Identify which cell holds the provided text, then report its [x, y] central coordinate. 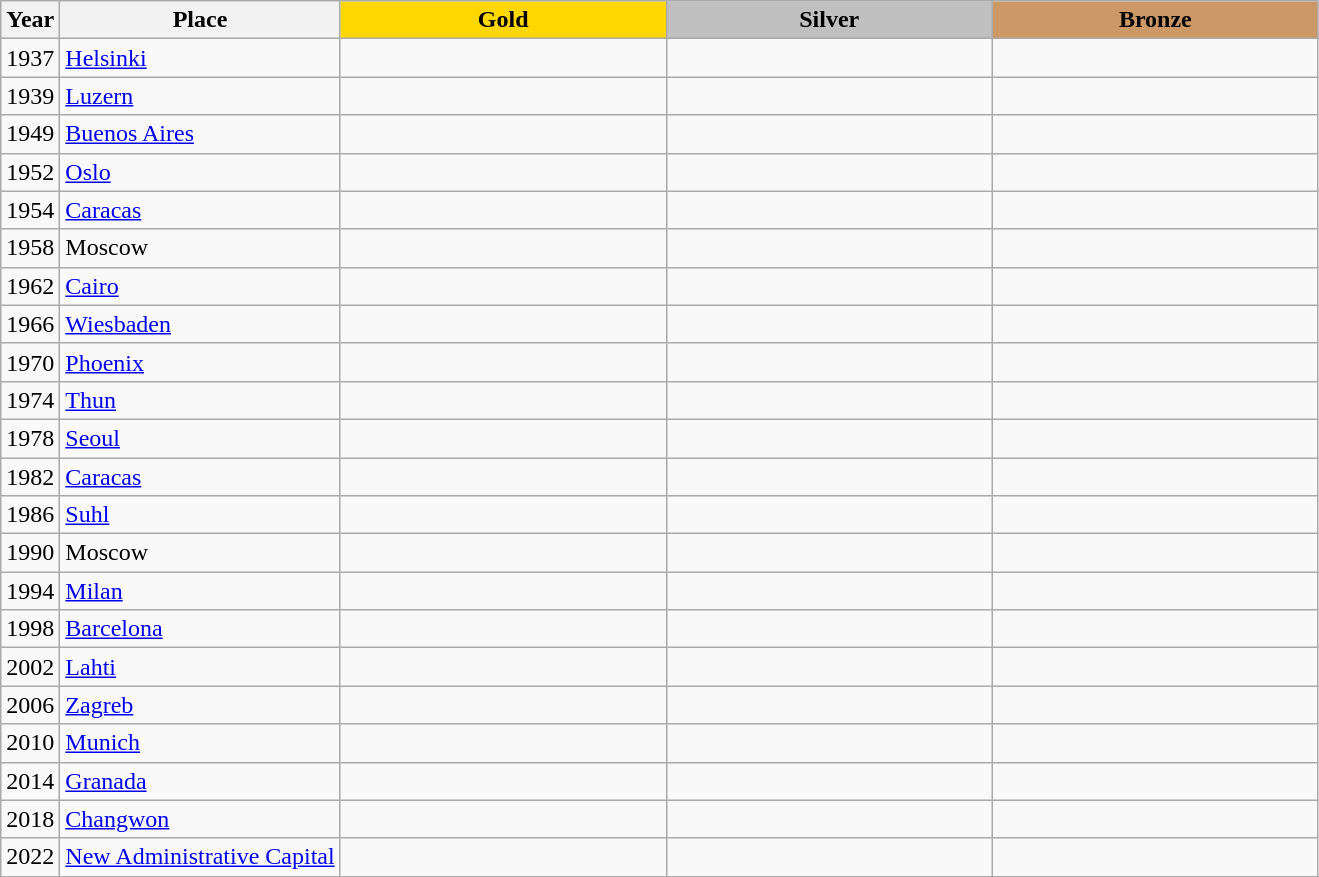
Place [200, 20]
2002 [30, 667]
2006 [30, 705]
1937 [30, 58]
2014 [30, 781]
1978 [30, 438]
Milan [200, 591]
2022 [30, 857]
Cairo [200, 286]
Granada [200, 781]
Lahti [200, 667]
Thun [200, 400]
1998 [30, 629]
Oslo [200, 172]
1958 [30, 248]
1966 [30, 324]
Changwon [200, 819]
Buenos Aires [200, 134]
Gold [503, 20]
Silver [829, 20]
Bronze [1155, 20]
1974 [30, 400]
1970 [30, 362]
Luzern [200, 96]
1986 [30, 515]
Helsinki [200, 58]
1949 [30, 134]
Wiesbaden [200, 324]
Phoenix [200, 362]
1939 [30, 96]
1962 [30, 286]
Zagreb [200, 705]
Barcelona [200, 629]
2018 [30, 819]
New Administrative Capital [200, 857]
Seoul [200, 438]
Munich [200, 743]
Year [30, 20]
1954 [30, 210]
1952 [30, 172]
2010 [30, 743]
1990 [30, 553]
Suhl [200, 515]
1982 [30, 477]
1994 [30, 591]
